Pinpoint the cell where the given text exists, returning its (x, y) midpoint coordinate. 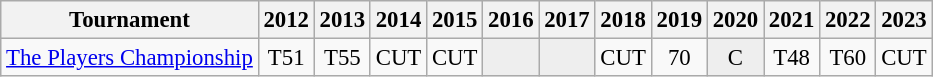
T55 (342, 58)
2015 (455, 20)
2022 (848, 20)
Tournament (130, 20)
C (735, 58)
2023 (904, 20)
2016 (511, 20)
2017 (567, 20)
T60 (848, 58)
T48 (792, 58)
2019 (679, 20)
2021 (792, 20)
2013 (342, 20)
2018 (623, 20)
The Players Championship (130, 58)
T51 (286, 58)
70 (679, 58)
2014 (398, 20)
2012 (286, 20)
2020 (735, 20)
